Capture the cell that displays the provided text and extract its (X, Y) central coordinate. 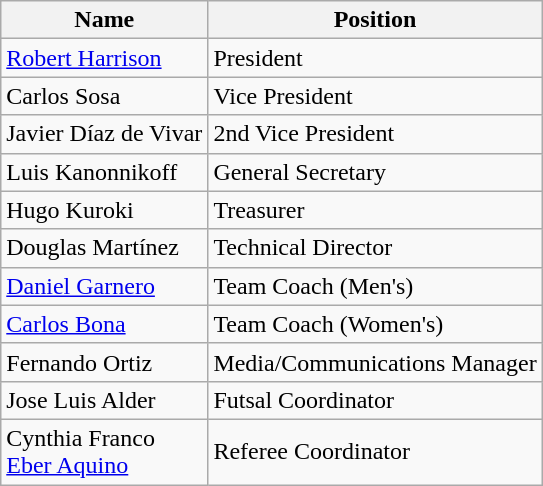
Team Coach (Women's) (375, 324)
Javier Díaz de Vivar (104, 134)
Vice President (375, 96)
Jose Luis Alder (104, 400)
Media/Communications Manager (375, 362)
Carlos Bona (104, 324)
Position (375, 20)
Technical Director (375, 248)
Futsal Coordinator (375, 400)
Name (104, 20)
Cynthia Franco Eber Aquino (104, 452)
Daniel Garnero (104, 286)
Robert Harrison (104, 58)
Luis Kanonnikoff (104, 172)
Fernando Ortiz (104, 362)
Team Coach (Men's) (375, 286)
Carlos Sosa (104, 96)
General Secretary (375, 172)
Hugo Kuroki (104, 210)
Douglas Martínez (104, 248)
Referee Coordinator (375, 452)
Treasurer (375, 210)
President (375, 58)
2nd Vice President (375, 134)
